Locate the cell with the specified text and output its [x, y] center coordinate. 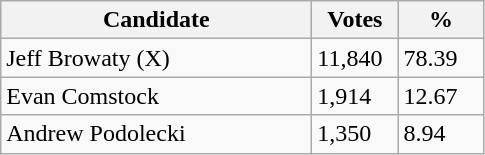
8.94 [441, 134]
Andrew Podolecki [156, 134]
Candidate [156, 20]
% [441, 20]
78.39 [441, 58]
Evan Comstock [156, 96]
1,350 [355, 134]
Jeff Browaty (X) [156, 58]
11,840 [355, 58]
12.67 [441, 96]
1,914 [355, 96]
Votes [355, 20]
